Scan for the cell matching the given text and deliver its [x, y] coordinate at center. 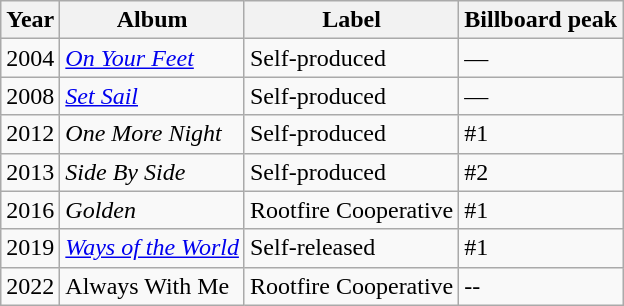
Always With Me [152, 286]
Golden [152, 210]
Year [30, 20]
2012 [30, 134]
Side By Side [152, 172]
One More Night [152, 134]
On Your Feet [152, 58]
2008 [30, 96]
2004 [30, 58]
#2 [541, 172]
-- [541, 286]
Set Sail [152, 96]
Label [351, 20]
Ways of the World [152, 248]
2019 [30, 248]
Album [152, 20]
2016 [30, 210]
2013 [30, 172]
Self-released [351, 248]
Billboard peak [541, 20]
2022 [30, 286]
